Capture the cell that displays the provided text and extract its (X, Y) central coordinate. 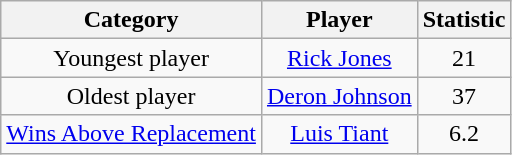
Player (339, 20)
37 (464, 96)
Oldest player (132, 96)
21 (464, 58)
Statistic (464, 20)
6.2 (464, 134)
Rick Jones (339, 58)
Deron Johnson (339, 96)
Category (132, 20)
Youngest player (132, 58)
Wins Above Replacement (132, 134)
Luis Tiant (339, 134)
